Determine the (x, y) coordinate at the center of the cell enclosing the given text.  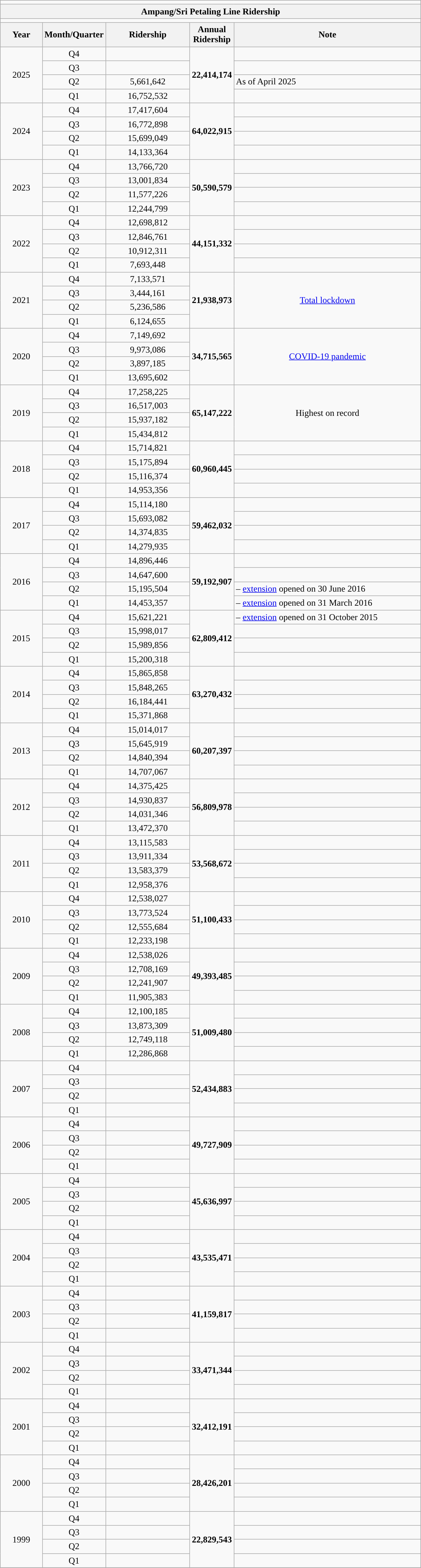
2017 (21, 525)
52,434,883 (212, 1088)
14,375,425 (147, 786)
7,693,448 (147, 265)
15,645,919 (147, 744)
15,434,812 (147, 434)
15,998,017 (147, 631)
2001 (21, 1427)
17,258,225 (147, 392)
– extension opened on 31 March 2016 (327, 603)
15,989,856 (147, 645)
2016 (21, 582)
51,009,480 (212, 1032)
2020 (21, 356)
45,636,997 (212, 1201)
14,707,067 (147, 772)
Total lockdown (327, 300)
2000 (21, 1483)
13,695,602 (147, 377)
14,840,394 (147, 758)
2012 (21, 807)
14,133,364 (147, 152)
17,417,604 (147, 110)
15,195,504 (147, 589)
13,583,379 (147, 871)
2019 (21, 413)
14,374,835 (147, 532)
2022 (21, 244)
32,412,191 (212, 1427)
12,958,376 (147, 885)
21,938,973 (212, 300)
43,535,471 (212, 1258)
Annual Ridership (212, 35)
56,809,978 (212, 807)
59,462,032 (212, 525)
As of April 2025 (327, 82)
1999 (21, 1539)
12,241,907 (147, 983)
2018 (21, 469)
2010 (21, 920)
22,414,174 (212, 75)
2004 (21, 1258)
14,279,935 (147, 546)
15,693,082 (147, 518)
49,727,909 (212, 1145)
2009 (21, 976)
63,270,432 (212, 694)
50,590,579 (212, 187)
14,930,837 (147, 800)
13,115,583 (147, 842)
44,151,332 (212, 244)
14,031,346 (147, 814)
15,848,265 (147, 687)
51,100,433 (212, 920)
11,905,383 (147, 997)
34,715,565 (212, 356)
15,116,374 (147, 476)
16,517,003 (147, 406)
59,192,907 (212, 582)
5,236,586 (147, 307)
Year (21, 35)
12,749,118 (147, 1039)
14,453,357 (147, 603)
15,621,221 (147, 617)
Ampang/Sri Petaling Line Ridership (211, 11)
2003 (21, 1314)
Note (327, 35)
15,114,180 (147, 504)
13,472,370 (147, 828)
28,426,201 (212, 1483)
7,133,571 (147, 279)
2023 (21, 187)
2005 (21, 1201)
15,937,182 (147, 420)
2002 (21, 1370)
15,200,318 (147, 659)
2015 (21, 638)
2007 (21, 1088)
2014 (21, 694)
COVID-19 pandemic (327, 356)
15,865,858 (147, 673)
12,555,684 (147, 927)
33,471,344 (212, 1370)
13,873,309 (147, 1025)
15,371,868 (147, 716)
2008 (21, 1032)
Highest on record (327, 413)
41,159,817 (212, 1314)
12,708,169 (147, 969)
62,809,412 (212, 638)
12,538,026 (147, 955)
Month/Quarter (74, 35)
64,022,915 (212, 131)
12,244,799 (147, 209)
65,147,222 (212, 413)
15,014,017 (147, 730)
2006 (21, 1145)
14,647,600 (147, 575)
22,829,543 (212, 1539)
15,175,894 (147, 462)
49,393,485 (212, 976)
2024 (21, 131)
12,538,027 (147, 899)
13,001,834 (147, 181)
9,973,086 (147, 349)
13,911,334 (147, 857)
16,772,898 (147, 124)
Ridership (147, 35)
14,896,446 (147, 561)
15,714,821 (147, 448)
2013 (21, 751)
12,286,868 (147, 1053)
12,233,198 (147, 941)
3,897,185 (147, 363)
2011 (21, 864)
2021 (21, 300)
13,766,720 (147, 166)
14,953,356 (147, 490)
15,699,049 (147, 138)
6,124,655 (147, 321)
53,568,672 (212, 864)
12,698,812 (147, 223)
– extension opened on 30 June 2016 (327, 589)
16,752,532 (147, 96)
5,661,642 (147, 82)
13,773,524 (147, 913)
12,100,185 (147, 1011)
– extension opened on 31 October 2015 (327, 617)
16,184,441 (147, 701)
10,912,311 (147, 251)
60,960,445 (212, 469)
2025 (21, 75)
3,444,161 (147, 293)
7,149,692 (147, 335)
12,846,761 (147, 237)
11,577,226 (147, 195)
60,207,397 (212, 751)
